Identify which cell holds the provided text, then report its (x, y) central coordinate. 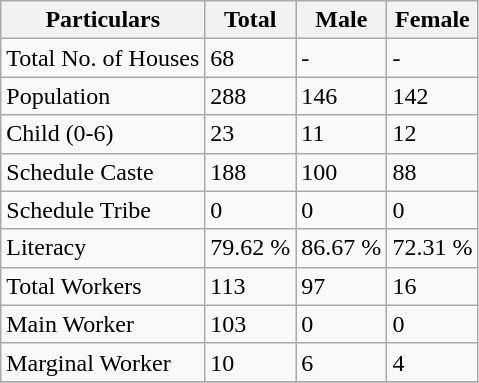
72.31 % (432, 248)
Total No. of Houses (103, 58)
Literacy (103, 248)
97 (342, 286)
Female (432, 20)
Total (250, 20)
146 (342, 96)
113 (250, 286)
68 (250, 58)
Particulars (103, 20)
Population (103, 96)
Marginal Worker (103, 362)
79.62 % (250, 248)
4 (432, 362)
88 (432, 172)
16 (432, 286)
86.67 % (342, 248)
Child (0-6) (103, 134)
12 (432, 134)
10 (250, 362)
103 (250, 324)
Schedule Tribe (103, 210)
Total Workers (103, 286)
Male (342, 20)
23 (250, 134)
100 (342, 172)
6 (342, 362)
142 (432, 96)
11 (342, 134)
288 (250, 96)
188 (250, 172)
Schedule Caste (103, 172)
Main Worker (103, 324)
